Capture the cell that displays the provided text and extract its (x, y) central coordinate. 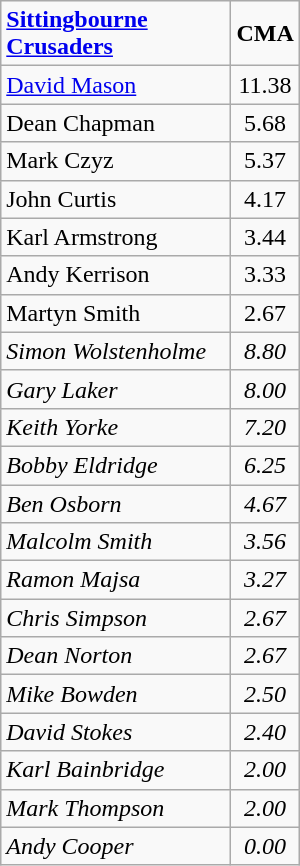
3.44 (265, 237)
Sittingbourne Crusaders (116, 34)
2.40 (265, 732)
4.17 (265, 199)
John Curtis (116, 199)
Dean Norton (116, 656)
5.37 (265, 161)
Andy Kerrison (116, 275)
0.00 (265, 846)
Keith Yorke (116, 427)
CMA (265, 34)
Mark Czyz (116, 161)
Gary Laker (116, 389)
Mark Thompson (116, 808)
Simon Wolstenholme (116, 351)
Bobby Eldridge (116, 465)
Karl Armstrong (116, 237)
Ramon Majsa (116, 580)
8.80 (265, 351)
Mike Bowden (116, 694)
3.27 (265, 580)
3.56 (265, 542)
Malcolm Smith (116, 542)
2.50 (265, 694)
Andy Cooper (116, 846)
David Stokes (116, 732)
Martyn Smith (116, 313)
11.38 (265, 85)
4.67 (265, 503)
5.68 (265, 123)
Dean Chapman (116, 123)
David Mason (116, 85)
8.00 (265, 389)
7.20 (265, 427)
Ben Osborn (116, 503)
6.25 (265, 465)
3.33 (265, 275)
Chris Simpson (116, 618)
Karl Bainbridge (116, 770)
